Determine the [X, Y] coordinate at the center of the cell enclosing the given text.  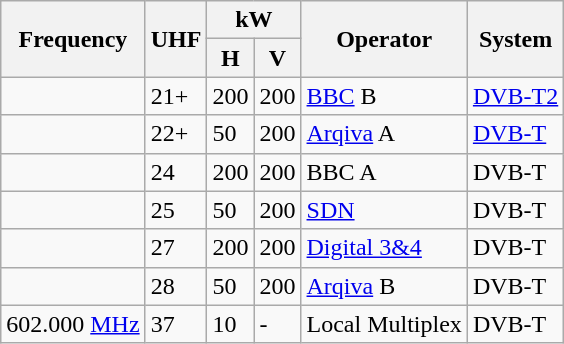
Arqiva A [384, 134]
27 [176, 248]
System [515, 39]
BBC B [384, 96]
602.000 MHz [73, 324]
- [278, 324]
UHF [176, 39]
21+ [176, 96]
Digital 3&4 [384, 248]
Operator [384, 39]
28 [176, 286]
BBC A [384, 172]
37 [176, 324]
DVB-T2 [515, 96]
V [278, 58]
22+ [176, 134]
Local Multiplex [384, 324]
24 [176, 172]
H [230, 58]
Frequency [73, 39]
25 [176, 210]
Arqiva B [384, 286]
10 [230, 324]
kW [254, 20]
SDN [384, 210]
